Search for the cell housing the specified text and yield its [x, y] center coordinate. 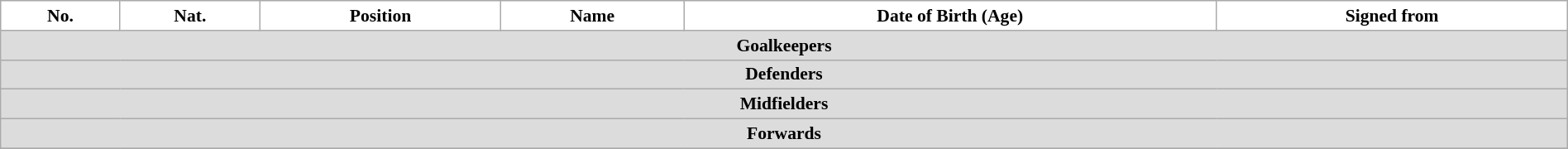
Midfielders [784, 104]
Date of Birth (Age) [950, 16]
Signed from [1392, 16]
Goalkeepers [784, 46]
No. [60, 16]
Defenders [784, 74]
Name [592, 16]
Nat. [190, 16]
Forwards [784, 134]
Position [380, 16]
